Return the (X, Y) coordinate for the center point of the cell that contains the specified text.  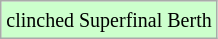
clinched Superfinal Berth (109, 20)
